From the cell containing the given text, extract its center point as (x, y) coordinate. 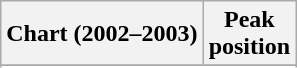
Peak position (249, 34)
Chart (2002–2003) (102, 34)
